Output the (X, Y) coordinate of the center of the cell containing the given text.  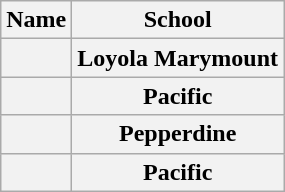
Name (36, 20)
Pepperdine (178, 134)
School (178, 20)
Loyola Marymount (178, 58)
